Return the (x, y) coordinate for the center point of the cell that contains the specified text.  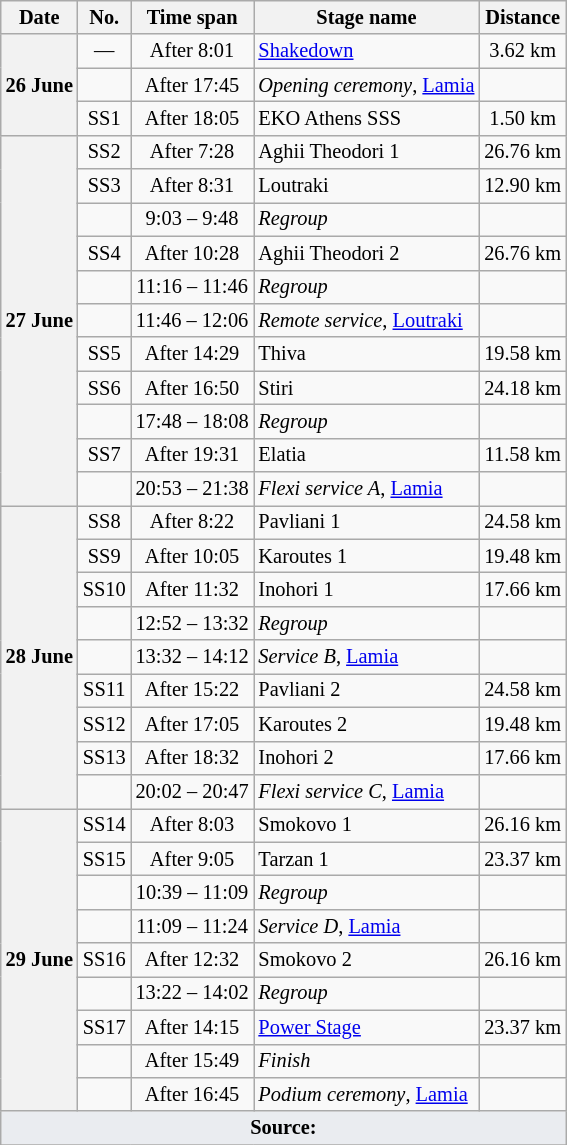
20:02 – 20:47 (192, 791)
After 12:32 (192, 960)
26 June (40, 84)
After 19:31 (192, 455)
28 June (40, 656)
After 10:28 (192, 253)
SS7 (104, 455)
No. (104, 17)
Shakedown (367, 51)
SS8 (104, 522)
12.90 km (522, 186)
After 15:22 (192, 690)
After 18:05 (192, 118)
After 18:32 (192, 758)
Podium ceremony, Lamia (367, 1094)
3.62 km (522, 51)
Stage name (367, 17)
Aghii Theodori 1 (367, 152)
13:32 – 14:12 (192, 657)
SS3 (104, 186)
SS2 (104, 152)
Tarzan 1 (367, 859)
SS14 (104, 825)
Service D, Lamia (367, 926)
17:48 – 18:08 (192, 421)
After 7:28 (192, 152)
SS10 (104, 589)
Opening ceremony, Lamia (367, 85)
Aghii Theodori 2 (367, 253)
SS4 (104, 253)
After 14:29 (192, 354)
Karoutes 2 (367, 724)
SS6 (104, 388)
Loutraki (367, 186)
Source: (284, 1128)
After 16:45 (192, 1094)
Remote service, Loutraki (367, 320)
SS9 (104, 556)
After 15:49 (192, 1061)
Service B, Lamia (367, 657)
Power Stage (367, 1027)
11:09 – 11:24 (192, 926)
SS12 (104, 724)
After 17:45 (192, 85)
After 14:15 (192, 1027)
Date (40, 17)
Finish (367, 1061)
SS11 (104, 690)
13:22 – 14:02 (192, 993)
After 8:03 (192, 825)
After 8:01 (192, 51)
EKO Athens SSS (367, 118)
Pavliani 2 (367, 690)
After 10:05 (192, 556)
11:46 – 12:06 (192, 320)
Time span (192, 17)
Elatia (367, 455)
24.18 km (522, 388)
Stiri (367, 388)
19.58 km (522, 354)
SS5 (104, 354)
29 June (40, 960)
After 8:31 (192, 186)
Pavliani 1 (367, 522)
11.58 km (522, 455)
Smokovo 2 (367, 960)
Karoutes 1 (367, 556)
Inohori 1 (367, 589)
Thiva (367, 354)
Flexi service A, Lamia (367, 489)
20:53 – 21:38 (192, 489)
After 17:05 (192, 724)
SS16 (104, 960)
After 11:32 (192, 589)
9:03 – 9:48 (192, 219)
After 9:05 (192, 859)
10:39 – 11:09 (192, 892)
27 June (40, 320)
1.50 km (522, 118)
SS15 (104, 859)
SS13 (104, 758)
After 16:50 (192, 388)
12:52 – 13:32 (192, 623)
Flexi service C, Lamia (367, 791)
11:16 – 11:46 (192, 287)
Distance (522, 17)
SS17 (104, 1027)
Smokovo 1 (367, 825)
SS1 (104, 118)
After 8:22 (192, 522)
— (104, 51)
Inohori 2 (367, 758)
